Extract the [X, Y] coordinate from the center of the cell holding the provided text.  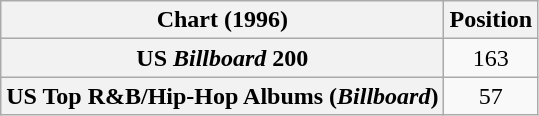
57 [491, 96]
Chart (1996) [222, 20]
163 [491, 58]
Position [491, 20]
US Top R&B/Hip-Hop Albums (Billboard) [222, 96]
US Billboard 200 [222, 58]
